Capture the cell that displays the provided text and extract its [x, y] central coordinate. 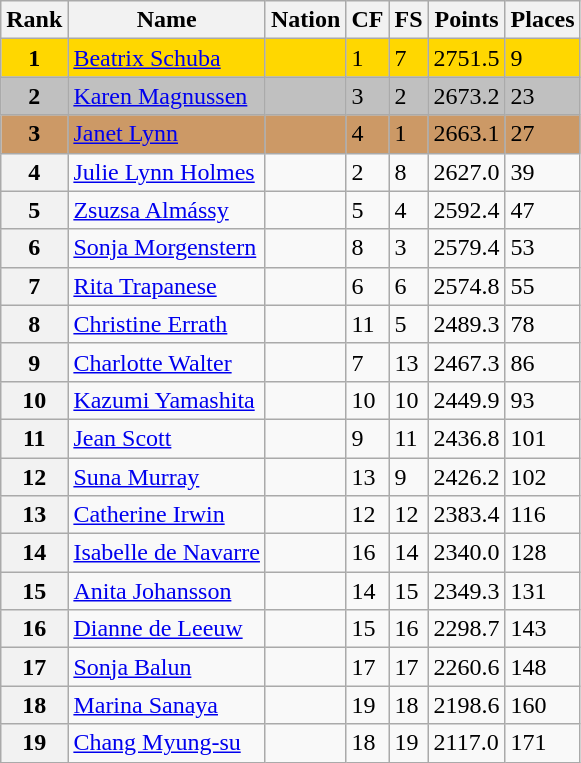
2579.4 [466, 248]
2489.3 [466, 324]
Chang Myung-su [167, 743]
Kazumi Yamashita [167, 400]
2436.8 [466, 438]
Catherine Irwin [167, 515]
Rita Trapanese [167, 286]
Places [542, 20]
Points [466, 20]
Jean Scott [167, 438]
86 [542, 362]
93 [542, 400]
171 [542, 743]
53 [542, 248]
55 [542, 286]
2751.5 [466, 58]
128 [542, 553]
Rank [34, 20]
Sonja Balun [167, 667]
Karen Magnussen [167, 96]
39 [542, 172]
101 [542, 438]
Dianne de Leeuw [167, 629]
Suna Murray [167, 477]
2627.0 [466, 172]
Zsuzsa Almássy [167, 210]
Beatrix Schuba [167, 58]
Janet Lynn [167, 134]
47 [542, 210]
131 [542, 591]
Isabelle de Navarre [167, 553]
2340.0 [466, 553]
2298.7 [466, 629]
2592.4 [466, 210]
27 [542, 134]
143 [542, 629]
2349.3 [466, 591]
Name [167, 20]
Sonja Morgenstern [167, 248]
2426.2 [466, 477]
23 [542, 96]
FS [408, 20]
102 [542, 477]
Charlotte Walter [167, 362]
148 [542, 667]
Marina Sanaya [167, 705]
2467.3 [466, 362]
2260.6 [466, 667]
CF [368, 20]
2117.0 [466, 743]
2383.4 [466, 515]
2574.8 [466, 286]
2663.1 [466, 134]
160 [542, 705]
Nation [305, 20]
Anita Johansson [167, 591]
Christine Errath [167, 324]
2198.6 [466, 705]
78 [542, 324]
Julie Lynn Holmes [167, 172]
116 [542, 515]
2449.9 [466, 400]
2673.2 [466, 96]
